Detect which cell encompasses the target text, then output its (x, y) center coordinate. 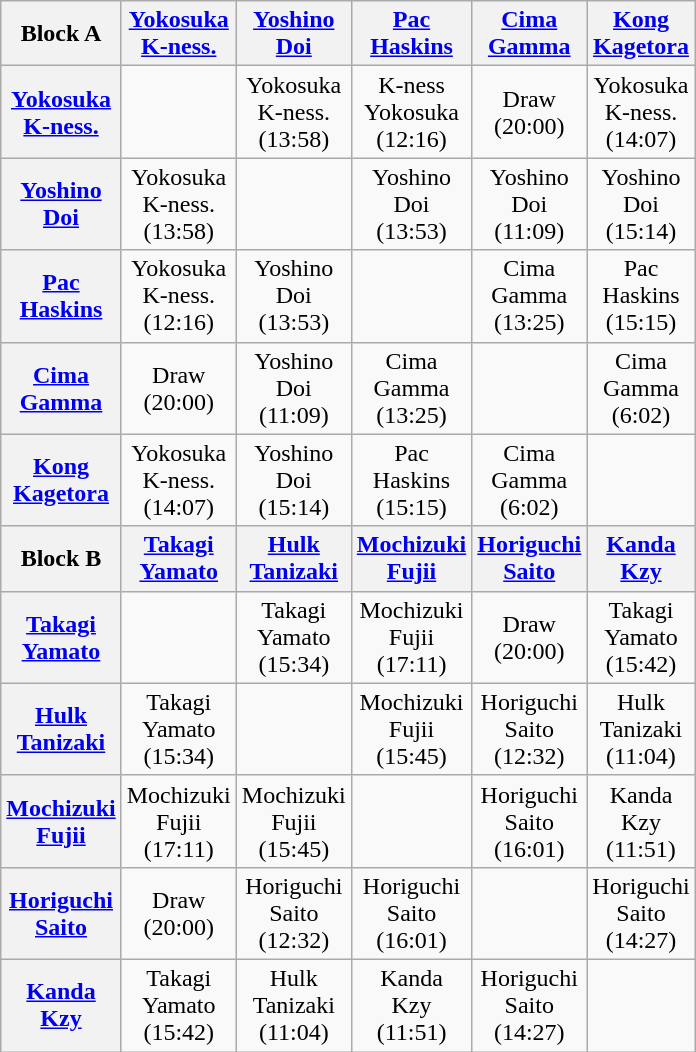
Block B (61, 558)
Block A (61, 34)
YokosukaK-ness.(12:16) (178, 296)
K-nessYokosuka(12:16) (411, 112)
